Scan for the cell matching the given text and deliver its [X, Y] coordinate at center. 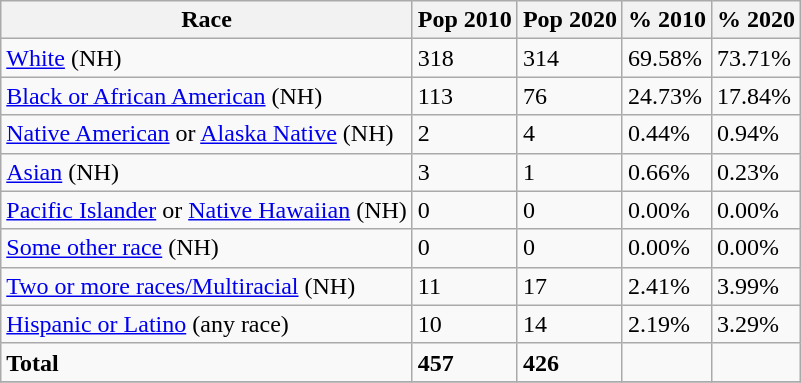
24.73% [666, 96]
2.41% [666, 286]
Hispanic or Latino (any race) [207, 324]
11 [464, 286]
0.23% [756, 172]
17.84% [756, 96]
76 [570, 96]
Some other race (NH) [207, 248]
113 [464, 96]
White (NH) [207, 58]
69.58% [666, 58]
10 [464, 324]
457 [464, 362]
3 [464, 172]
73.71% [756, 58]
Two or more races/Multiracial (NH) [207, 286]
% 2010 [666, 20]
4 [570, 134]
1 [570, 172]
2.19% [666, 324]
314 [570, 58]
3.99% [756, 286]
318 [464, 58]
0.66% [666, 172]
426 [570, 362]
3.29% [756, 324]
Pacific Islander or Native Hawaiian (NH) [207, 210]
Native American or Alaska Native (NH) [207, 134]
Pop 2020 [570, 20]
Pop 2010 [464, 20]
Black or African American (NH) [207, 96]
Asian (NH) [207, 172]
0.94% [756, 134]
% 2020 [756, 20]
Total [207, 362]
14 [570, 324]
0.44% [666, 134]
2 [464, 134]
Race [207, 20]
17 [570, 286]
